Pinpoint the cell where the given text exists, returning its [X, Y] midpoint coordinate. 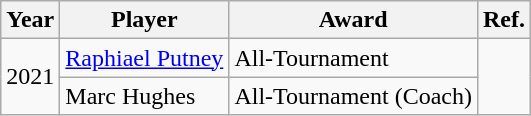
All-Tournament [354, 58]
Year [30, 20]
Award [354, 20]
Raphiael Putney [144, 58]
Player [144, 20]
All-Tournament (Coach) [354, 96]
2021 [30, 77]
Marc Hughes [144, 96]
Ref. [504, 20]
